Output the (x, y) coordinate of the center of the cell containing the given text.  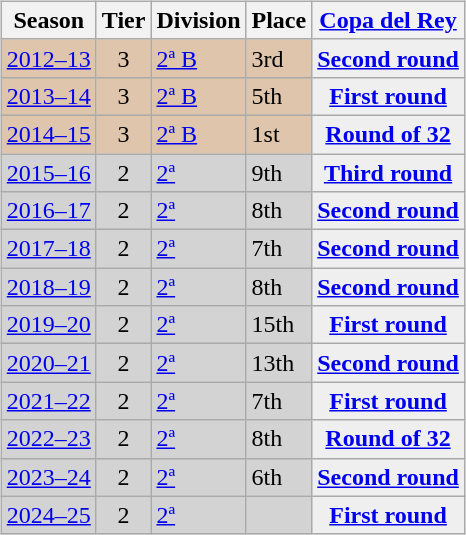
2020–21 (48, 363)
15th (279, 325)
3rd (279, 58)
Tier (124, 20)
9th (279, 173)
5th (279, 96)
Copa del Rey (388, 20)
2022–23 (48, 439)
2016–17 (48, 211)
2015–16 (48, 173)
Division (198, 20)
2013–14 (48, 96)
2018–19 (48, 287)
Season (48, 20)
2017–18 (48, 249)
2024–25 (48, 515)
2014–15 (48, 134)
6th (279, 477)
2019–20 (48, 325)
Third round (388, 173)
2012–13 (48, 58)
2021–22 (48, 401)
Place (279, 20)
2023–24 (48, 477)
1st (279, 134)
13th (279, 363)
